From the cell containing the given text, extract its center point as [X, Y] coordinate. 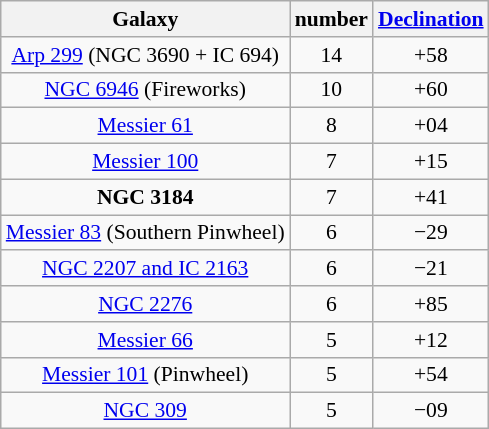
NGC 309 [146, 411]
+58 [431, 55]
NGC 2207 and IC 2163 [146, 269]
+41 [431, 197]
−21 [431, 269]
+15 [431, 162]
+60 [431, 90]
−09 [431, 411]
14 [332, 55]
+85 [431, 304]
Messier 66 [146, 340]
+54 [431, 375]
Galaxy [146, 19]
number [332, 19]
Messier 101 (Pinwheel) [146, 375]
Declination [431, 19]
NGC 2276 [146, 304]
Arp 299 (NGC 3690 + IC 694) [146, 55]
Messier 100 [146, 162]
Messier 83 (Southern Pinwheel) [146, 233]
−29 [431, 233]
+04 [431, 126]
10 [332, 90]
NGC 3184 [146, 197]
Messier 61 [146, 126]
8 [332, 126]
+12 [431, 340]
NGC 6946 (Fireworks) [146, 90]
